Search for the cell housing the specified text and yield its [X, Y] center coordinate. 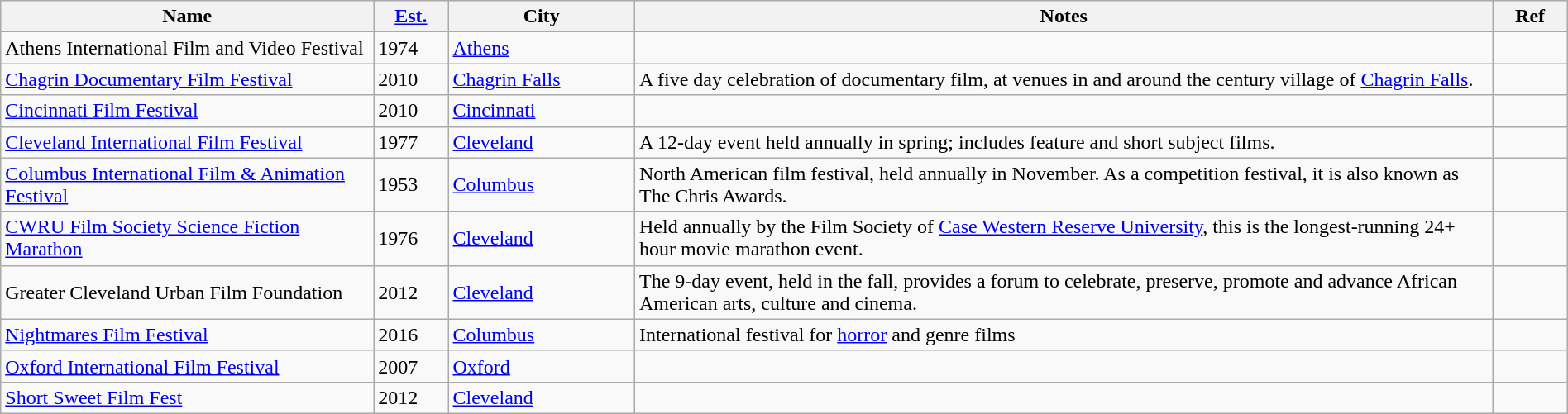
Cleveland International Film Festival [187, 142]
Cincinnati [542, 111]
1953 [411, 185]
Oxford International Film Festival [187, 366]
Chagrin Documentary Film Festival [187, 79]
The 9-day event, held in the fall, provides a forum to celebrate, preserve, promote and advance African American arts, culture and cinema. [1064, 293]
CWRU Film Society Science Fiction Marathon [187, 238]
Name [187, 17]
A 12-day event held annually in spring; includes feature and short subject films. [1064, 142]
A five day celebration of documentary film, at venues in and around the century village of Chagrin Falls. [1064, 79]
Columbus International Film & Animation Festival [187, 185]
Cincinnati Film Festival [187, 111]
North American film festival, held annually in November. As a competition festival, it is also known as The Chris Awards. [1064, 185]
1976 [411, 238]
Notes [1064, 17]
Athens International Film and Video Festival [187, 48]
1974 [411, 48]
City [542, 17]
International festival for horror and genre films [1064, 335]
2007 [411, 366]
Chagrin Falls [542, 79]
Athens [542, 48]
Oxford [542, 366]
Ref [1530, 17]
Held annually by the Film Society of Case Western Reserve University, this is the longest-running 24+ hour movie marathon event. [1064, 238]
Greater Cleveland Urban Film Foundation [187, 293]
Short Sweet Film Fest [187, 397]
2016 [411, 335]
1977 [411, 142]
Est. [411, 17]
Nightmares Film Festival [187, 335]
